Return [X, Y] of the center of cell containing provided text 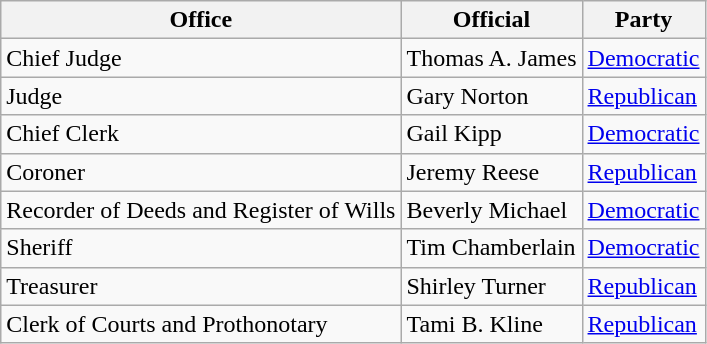
Gail Kipp [492, 134]
Clerk of Courts and Prothonotary [201, 324]
Shirley Turner [492, 286]
Judge [201, 96]
Chief Judge [201, 58]
Chief Clerk [201, 134]
Official [492, 20]
Coroner [201, 172]
Tim Chamberlain [492, 248]
Gary Norton [492, 96]
Tami B. Kline [492, 324]
Beverly Michael [492, 210]
Sheriff [201, 248]
Office [201, 20]
Thomas A. James [492, 58]
Jeremy Reese [492, 172]
Recorder of Deeds and Register of Wills [201, 210]
Treasurer [201, 286]
Party [644, 20]
